Return the [x, y] coordinate for the center point of the cell that contains the specified text.  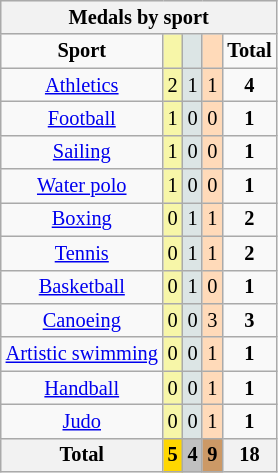
9 [212, 455]
Medals by sport [139, 17]
Handball [82, 388]
Water polo [82, 186]
Sport [82, 51]
Canoeing [82, 320]
Football [82, 118]
5 [173, 455]
Sailing [82, 152]
Boxing [82, 219]
Tennis [82, 253]
18 [249, 455]
Judo [82, 421]
Basketball [82, 287]
Athletics [82, 85]
Artistic swimming [82, 354]
